Provide the (x, y) coordinate of the cell's center where the given text is located.  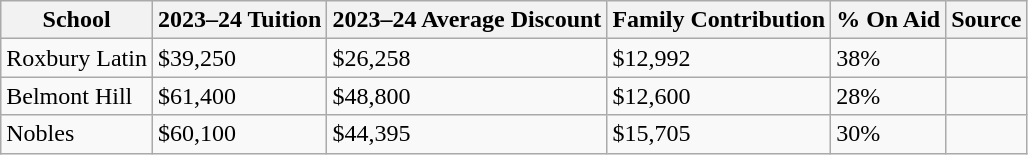
Family Contribution (719, 20)
Nobles (77, 134)
$26,258 (467, 58)
$15,705 (719, 134)
$39,250 (239, 58)
30% (888, 134)
$60,100 (239, 134)
Roxbury Latin (77, 58)
$12,992 (719, 58)
School (77, 20)
2023–24 Average Discount (467, 20)
38% (888, 58)
28% (888, 96)
2023–24 Tuition (239, 20)
% On Aid (888, 20)
$44,395 (467, 134)
Source (986, 20)
Belmont Hill (77, 96)
$61,400 (239, 96)
$12,600 (719, 96)
$48,800 (467, 96)
